Capture the cell that displays the provided text and extract its (x, y) central coordinate. 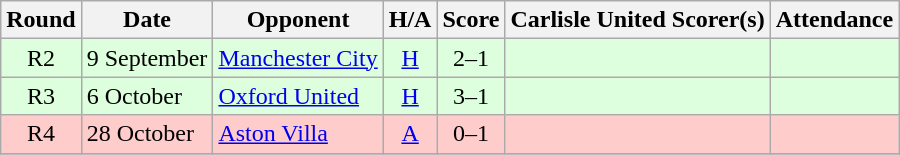
Aston Villa (298, 134)
R4 (41, 134)
R3 (41, 96)
28 October (147, 134)
Score (471, 20)
A (410, 134)
Opponent (298, 20)
9 September (147, 58)
Attendance (834, 20)
Oxford United (298, 96)
Date (147, 20)
0–1 (471, 134)
Round (41, 20)
R2 (41, 58)
Manchester City (298, 58)
6 October (147, 96)
H/A (410, 20)
Carlisle United Scorer(s) (638, 20)
3–1 (471, 96)
2–1 (471, 58)
